Locate the cell with the specified text and output its [X, Y] center coordinate. 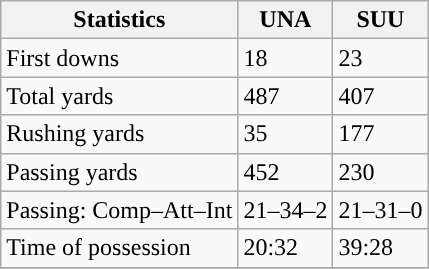
177 [380, 134]
Passing yards [120, 172]
407 [380, 96]
First downs [120, 58]
Passing: Comp–Att–Int [120, 210]
35 [286, 134]
23 [380, 58]
18 [286, 58]
230 [380, 172]
SUU [380, 20]
21–31–0 [380, 210]
21–34–2 [286, 210]
Statistics [120, 20]
Time of possession [120, 248]
39:28 [380, 248]
487 [286, 96]
452 [286, 172]
UNA [286, 20]
20:32 [286, 248]
Total yards [120, 96]
Rushing yards [120, 134]
